Capture the cell that displays the provided text and extract its (x, y) central coordinate. 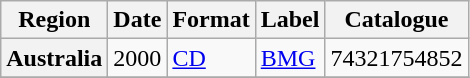
BMG (290, 58)
Format (211, 20)
Catalogue (396, 20)
74321754852 (396, 58)
Date (138, 20)
CD (211, 58)
Region (54, 20)
Australia (54, 58)
2000 (138, 58)
Label (290, 20)
